Output the [X, Y] coordinate of the center of the cell containing the given text.  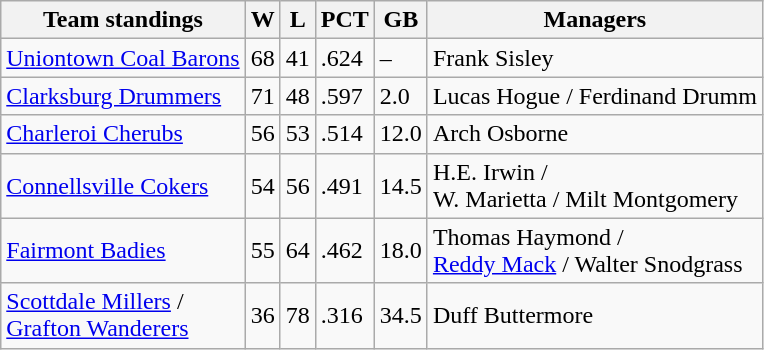
Team standings [123, 20]
14.5 [400, 186]
12.0 [400, 134]
41 [298, 58]
36 [262, 316]
.597 [344, 96]
2.0 [400, 96]
64 [298, 250]
Scottdale Millers /Grafton Wanderers [123, 316]
Thomas Haymond /Reddy Mack / Walter Snodgrass [594, 250]
Arch Osborne [594, 134]
.462 [344, 250]
55 [262, 250]
.514 [344, 134]
68 [262, 58]
.491 [344, 186]
18.0 [400, 250]
Fairmont Badies [123, 250]
Connellsville Cokers [123, 186]
Clarksburg Drummers [123, 96]
Charleroi Cherubs [123, 134]
48 [298, 96]
34.5 [400, 316]
53 [298, 134]
Uniontown Coal Barons [123, 58]
PCT [344, 20]
L [298, 20]
GB [400, 20]
H.E. Irwin /W. Marietta / Milt Montgomery [594, 186]
78 [298, 316]
Duff Buttermore [594, 316]
.316 [344, 316]
54 [262, 186]
Frank Sisley [594, 58]
W [262, 20]
Lucas Hogue / Ferdinand Drumm [594, 96]
.624 [344, 58]
– [400, 58]
71 [262, 96]
Managers [594, 20]
